Detect which cell encompasses the target text, then output its [X, Y] center coordinate. 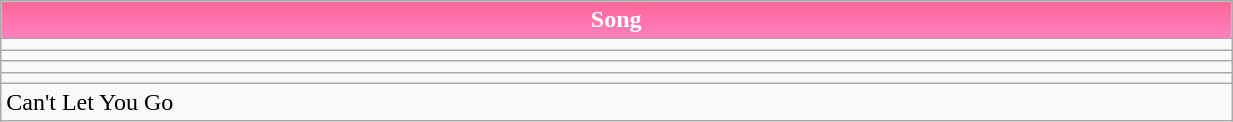
Song [616, 20]
Can't Let You Go [616, 102]
